Locate the cell with the specified text and output its (x, y) center coordinate. 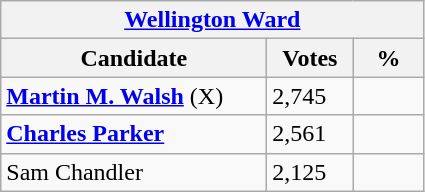
Martin M. Walsh (X) (134, 96)
Charles Parker (134, 134)
Votes (310, 58)
Sam Chandler (134, 172)
Candidate (134, 58)
Wellington Ward (212, 20)
% (388, 58)
2,561 (310, 134)
2,125 (310, 172)
2,745 (310, 96)
